Return (x, y) of the center of cell containing provided text 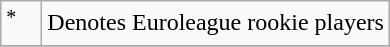
* (22, 24)
Denotes Euroleague rookie players (216, 24)
